Detect which cell encompasses the target text, then output its (x, y) center coordinate. 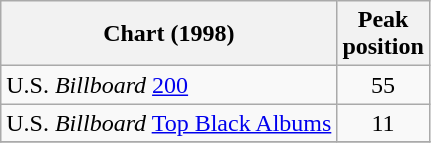
55 (383, 85)
U.S. Billboard 200 (169, 85)
U.S. Billboard Top Black Albums (169, 123)
Chart (1998) (169, 34)
Peakposition (383, 34)
11 (383, 123)
